Capture the cell that displays the provided text and extract its (x, y) central coordinate. 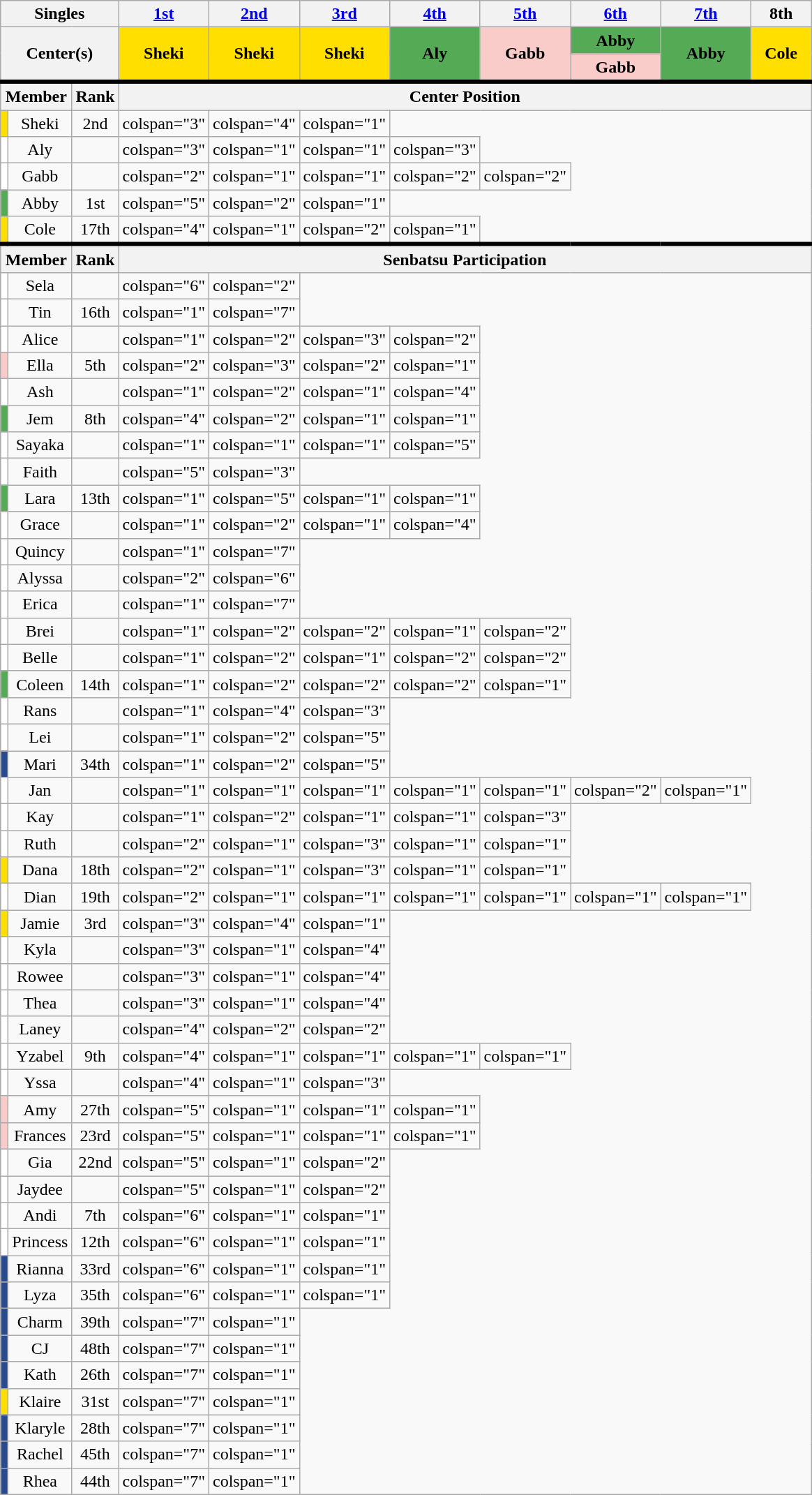
31st (95, 1401)
Dana (40, 870)
Lara (40, 498)
Kay (40, 817)
48th (95, 1348)
23rd (95, 1136)
27th (95, 1109)
Kath (40, 1375)
Jamie (40, 923)
Andi (40, 1216)
Rowee (40, 976)
Singles (60, 14)
Coleen (40, 684)
Amy (40, 1109)
Rachel (40, 1455)
14th (95, 684)
Charm (40, 1322)
Alyssa (40, 578)
16th (95, 312)
Rianna (40, 1269)
9th (95, 1056)
Ella (40, 366)
Ruth (40, 844)
Alice (40, 339)
6th (616, 14)
22nd (95, 1162)
Laney (40, 1029)
Jem (40, 419)
Gia (40, 1162)
Yssa (40, 1083)
44th (95, 1481)
45th (95, 1455)
Kyla (40, 950)
33rd (95, 1269)
34th (95, 764)
CJ (40, 1348)
Thea (40, 1003)
13th (95, 498)
Grace (40, 525)
4th (435, 14)
18th (95, 870)
Center Position (465, 96)
Tin (40, 312)
Princess (40, 1242)
Jan (40, 791)
Lyza (40, 1295)
28th (95, 1428)
17th (95, 230)
Yzabel (40, 1056)
Dian (40, 897)
Lei (40, 737)
Brei (40, 631)
Mari (40, 764)
Jaydee (40, 1189)
Ash (40, 392)
Faith (40, 472)
39th (95, 1322)
26th (95, 1375)
Sela (40, 285)
Quincy (40, 551)
35th (95, 1295)
Frances (40, 1136)
19th (95, 897)
Rhea (40, 1481)
Senbatsu Participation (465, 258)
Center(s) (60, 54)
Klaryle (40, 1428)
Erica (40, 604)
Klaire (40, 1401)
12th (95, 1242)
Belle (40, 657)
Rans (40, 711)
Sayaka (40, 445)
